Find where the given text appears and provide that cell's center as (X, Y) coordinate. 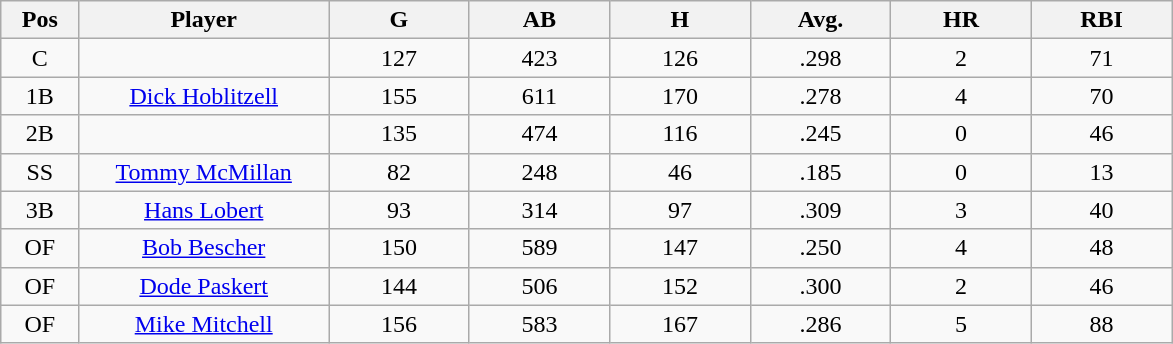
93 (400, 210)
155 (400, 96)
5 (962, 324)
152 (680, 286)
474 (540, 134)
AB (540, 20)
2B (40, 134)
13 (1102, 172)
147 (680, 248)
88 (1102, 324)
Hans Lobert (204, 210)
3B (40, 210)
G (400, 20)
248 (540, 172)
40 (1102, 210)
Mike Mitchell (204, 324)
.245 (820, 134)
48 (1102, 248)
Dode Paskert (204, 286)
1B (40, 96)
.298 (820, 58)
156 (400, 324)
611 (540, 96)
583 (540, 324)
127 (400, 58)
H (680, 20)
C (40, 58)
.185 (820, 172)
RBI (1102, 20)
82 (400, 172)
.300 (820, 286)
97 (680, 210)
167 (680, 324)
SS (40, 172)
.309 (820, 210)
506 (540, 286)
.278 (820, 96)
170 (680, 96)
.286 (820, 324)
116 (680, 134)
71 (1102, 58)
Avg. (820, 20)
3 (962, 210)
126 (680, 58)
Player (204, 20)
Tommy McMillan (204, 172)
HR (962, 20)
Dick Hoblitzell (204, 96)
Bob Bescher (204, 248)
Pos (40, 20)
144 (400, 286)
150 (400, 248)
423 (540, 58)
70 (1102, 96)
314 (540, 210)
.250 (820, 248)
135 (400, 134)
589 (540, 248)
